Determine the [X, Y] coordinate at the center of the cell enclosing the given text.  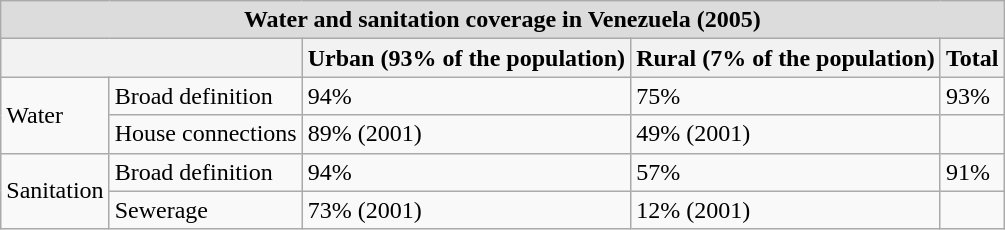
89% (2001) [466, 134]
91% [972, 172]
Urban (93% of the population) [466, 58]
Total [972, 58]
73% (2001) [466, 210]
Rural (7% of the population) [786, 58]
49% (2001) [786, 134]
75% [786, 96]
House connections [206, 134]
12% (2001) [786, 210]
Sanitation [55, 191]
Water [55, 115]
Water and sanitation coverage in Venezuela (2005) [502, 20]
57% [786, 172]
93% [972, 96]
Sewerage [206, 210]
